Capture the cell that displays the provided text and extract its (x, y) central coordinate. 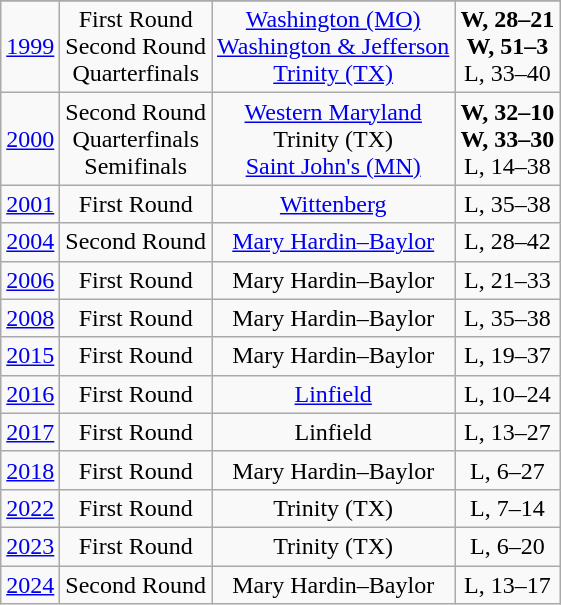
L, 13–17 (508, 585)
2006 (30, 280)
L, 6–27 (508, 470)
2023 (30, 546)
L, 21–33 (508, 280)
L, 7–14 (508, 508)
2016 (30, 394)
1999 (30, 47)
L, 10–24 (508, 394)
First RoundSecond RoundQuarterfinals (136, 47)
Wittenberg (334, 204)
2022 (30, 508)
W, 28–21W, 51–3L, 33–40 (508, 47)
2001 (30, 204)
L, 13–27 (508, 432)
2000 (30, 139)
L, 28–42 (508, 242)
2008 (30, 318)
Second RoundQuarterfinalsSemifinals (136, 139)
Western MarylandTrinity (TX)Saint John's (MN) (334, 139)
W, 32–10W, 33–30L, 14–38 (508, 139)
2004 (30, 242)
2015 (30, 356)
L, 19–37 (508, 356)
Washington (MO)Washington & JeffersonTrinity (TX) (334, 47)
2017 (30, 432)
2018 (30, 470)
2024 (30, 585)
L, 6–20 (508, 546)
